Pinpoint the cell where the given text exists, returning its (X, Y) midpoint coordinate. 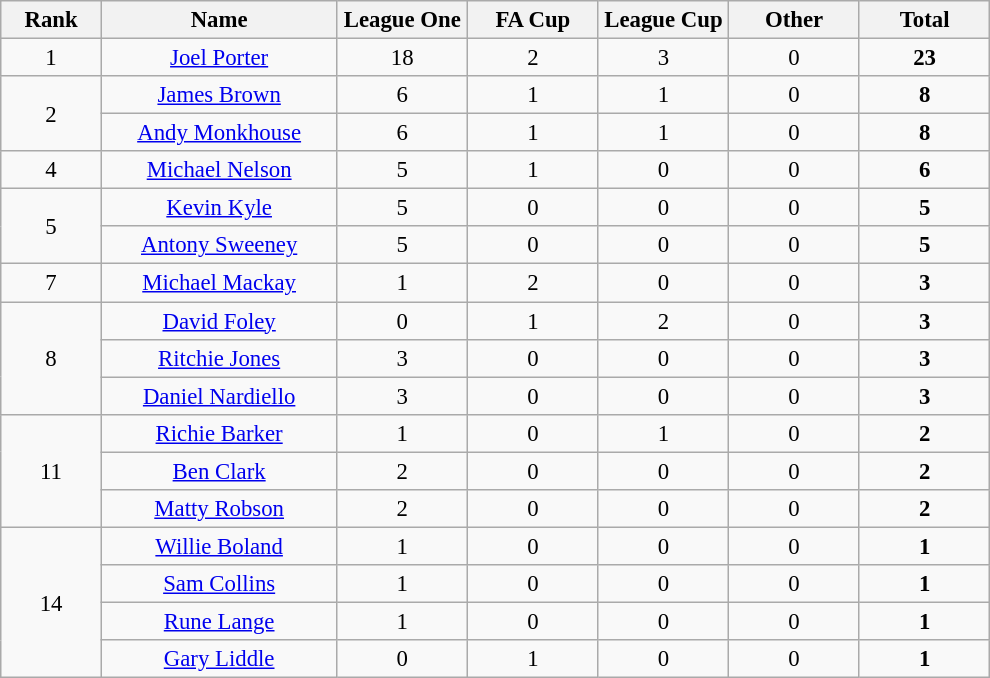
Sam Collins (219, 584)
Daniel Nardiello (219, 396)
Willie Boland (219, 546)
14 (52, 602)
Joel Porter (219, 58)
League Cup (664, 20)
18 (402, 58)
Gary Liddle (219, 659)
Kevin Kyle (219, 208)
Antony Sweeney (219, 245)
Richie Barker (219, 433)
Total (924, 20)
James Brown (219, 95)
League One (402, 20)
Andy Monkhouse (219, 133)
23 (924, 58)
Ritchie Jones (219, 358)
7 (52, 283)
FA Cup (534, 20)
11 (52, 470)
Ben Clark (219, 471)
Rune Lange (219, 621)
Michael Mackay (219, 283)
Matty Robson (219, 509)
Michael Nelson (219, 170)
Rank (52, 20)
David Foley (219, 321)
Other (794, 20)
4 (52, 170)
Name (219, 20)
